Scan for the cell matching the given text and deliver its (x, y) coordinate at center. 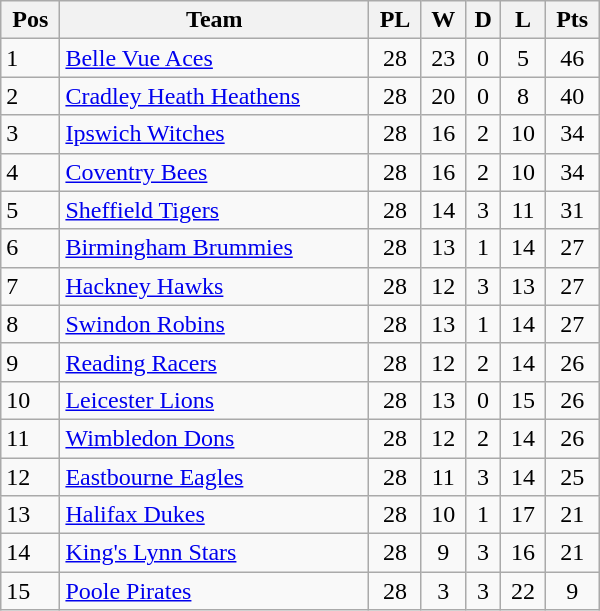
17 (523, 515)
Belle Vue Aces (214, 58)
PL (395, 20)
Reading Racers (214, 362)
Eastbourne Eagles (214, 477)
Birmingham Brummies (214, 248)
Pts (572, 20)
20 (443, 96)
L (523, 20)
Hackney Hawks (214, 286)
W (443, 20)
25 (572, 477)
D (483, 20)
40 (572, 96)
Coventry Bees (214, 172)
31 (572, 210)
23 (443, 58)
4 (30, 172)
22 (523, 591)
Ipswich Witches (214, 134)
46 (572, 58)
Leicester Lions (214, 400)
Cradley Heath Heathens (214, 96)
7 (30, 286)
Swindon Robins (214, 324)
6 (30, 248)
Pos (30, 20)
Halifax Dukes (214, 515)
King's Lynn Stars (214, 553)
Sheffield Tigers (214, 210)
Team (214, 20)
Wimbledon Dons (214, 438)
Poole Pirates (214, 591)
